Detect which cell encompasses the target text, then output its [X, Y] center coordinate. 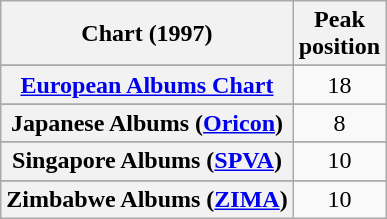
Zimbabwe Albums (ZIMA) [147, 199]
Singapore Albums (SPVA) [147, 161]
Japanese Albums (Oricon) [147, 123]
European Albums Chart [147, 85]
Peakposition [339, 34]
Chart (1997) [147, 34]
18 [339, 85]
8 [339, 123]
